For the text-containing cell, return its midpoint in [X, Y] coordinate format. 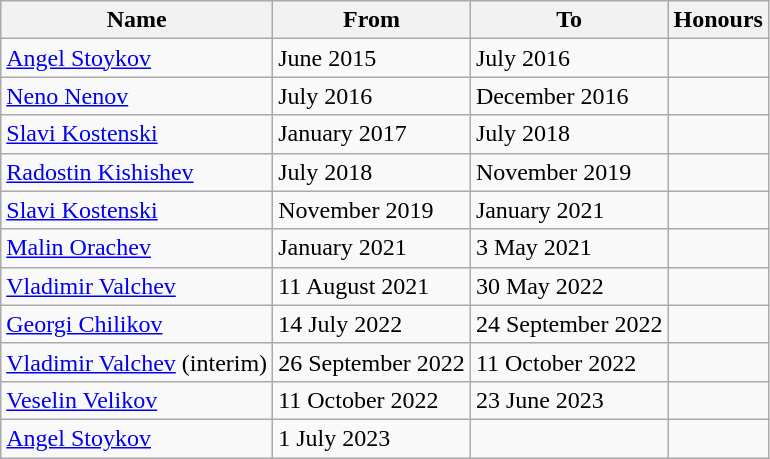
Georgi Chilikov [137, 324]
Honours [718, 20]
3 May 2021 [569, 248]
Vladimir Valchev (interim) [137, 362]
Vladimir Valchev [137, 286]
30 May 2022 [569, 286]
To [569, 20]
Radostin Kishishev [137, 172]
26 September 2022 [372, 362]
June 2015 [372, 58]
24 September 2022 [569, 324]
14 July 2022 [372, 324]
1 July 2023 [372, 438]
Malin Orachev [137, 248]
Veselin Velikov [137, 400]
23 June 2023 [569, 400]
January 2017 [372, 134]
From [372, 20]
December 2016 [569, 96]
Neno Nenov [137, 96]
11 August 2021 [372, 286]
Name [137, 20]
